For the text-containing cell, return its midpoint in (x, y) coordinate format. 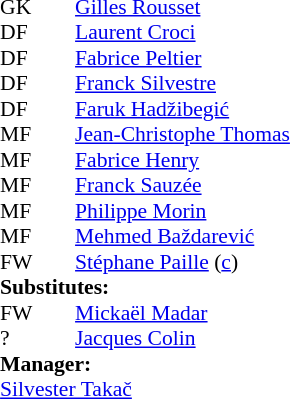
Jean-Christophe Thomas (182, 135)
Manager: (145, 364)
Jacques Colin (182, 339)
? (19, 339)
Franck Sauzée (182, 185)
Philippe Morin (182, 211)
Franck Silvestre (182, 83)
Stéphane Paille (c) (182, 262)
Substitutes: (145, 287)
Faruk Hadžibegić (182, 109)
Mickaël Madar (182, 313)
Fabrice Henry (182, 160)
Fabrice Peltier (182, 58)
Laurent Croci (182, 33)
Mehmed Baždarević (182, 237)
